Identify which cell holds the provided text, then report its (x, y) central coordinate. 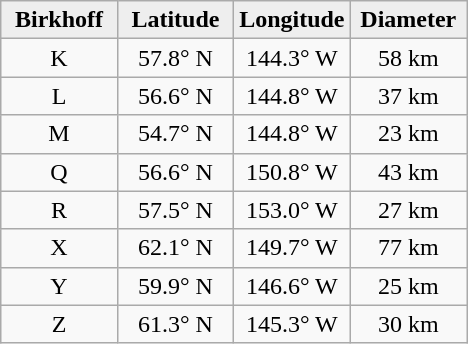
150.8° W (292, 172)
L (59, 96)
30 km (408, 324)
149.7° W (292, 248)
R (59, 210)
43 km (408, 172)
M (59, 134)
57.8° N (175, 58)
Q (59, 172)
153.0° W (292, 210)
62.1° N (175, 248)
Longitude (292, 20)
146.6° W (292, 286)
27 km (408, 210)
Diameter (408, 20)
145.3° W (292, 324)
54.7° N (175, 134)
Latitude (175, 20)
59.9° N (175, 286)
Birkhoff (59, 20)
37 km (408, 96)
61.3° N (175, 324)
25 km (408, 286)
77 km (408, 248)
K (59, 58)
23 km (408, 134)
Z (59, 324)
58 km (408, 58)
57.5° N (175, 210)
X (59, 248)
144.3° W (292, 58)
Y (59, 286)
